Determine the (X, Y) coordinate at the center of the cell enclosing the given text.  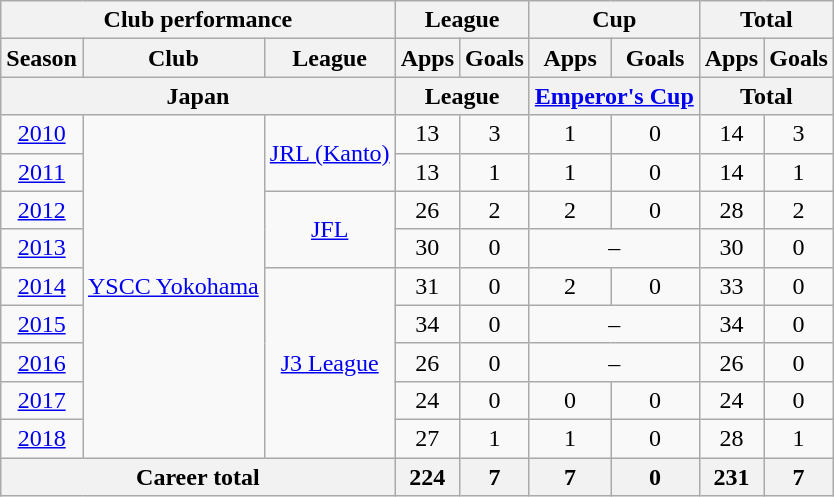
JFL (330, 229)
33 (731, 286)
Club (173, 58)
2010 (42, 134)
231 (731, 477)
Japan (198, 96)
31 (427, 286)
2011 (42, 172)
JRL (Kanto) (330, 153)
2012 (42, 210)
Emperor's Cup (614, 96)
Cup (614, 20)
2015 (42, 324)
YSCC Yokohama (173, 286)
2018 (42, 438)
2017 (42, 400)
Career total (198, 477)
27 (427, 438)
Season (42, 58)
2016 (42, 362)
2014 (42, 286)
2013 (42, 248)
J3 League (330, 362)
224 (427, 477)
Club performance (198, 20)
